Determine the (X, Y) coordinate at the center of the cell enclosing the given text.  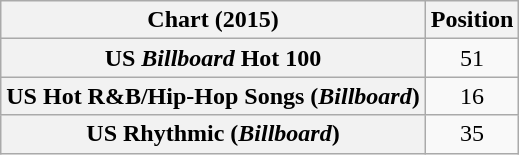
Position (472, 20)
US Rhythmic (Billboard) (213, 134)
US Hot R&B/Hip-Hop Songs (Billboard) (213, 96)
Chart (2015) (213, 20)
16 (472, 96)
US Billboard Hot 100 (213, 58)
51 (472, 58)
35 (472, 134)
